Identify which cell holds the provided text, then report its (X, Y) central coordinate. 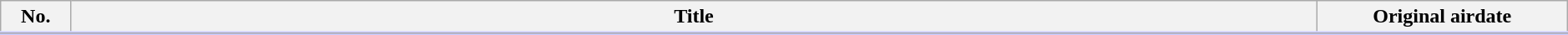
Original airdate (1443, 17)
Title (693, 17)
No. (35, 17)
